Identify which cell holds the provided text, then report its [X, Y] central coordinate. 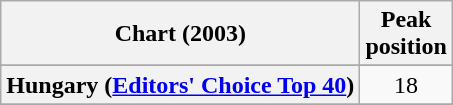
Chart (2003) [180, 34]
18 [406, 85]
Peakposition [406, 34]
Hungary (Editors' Choice Top 40) [180, 85]
